Determine the [x, y] coordinate at the center of the cell enclosing the given text.  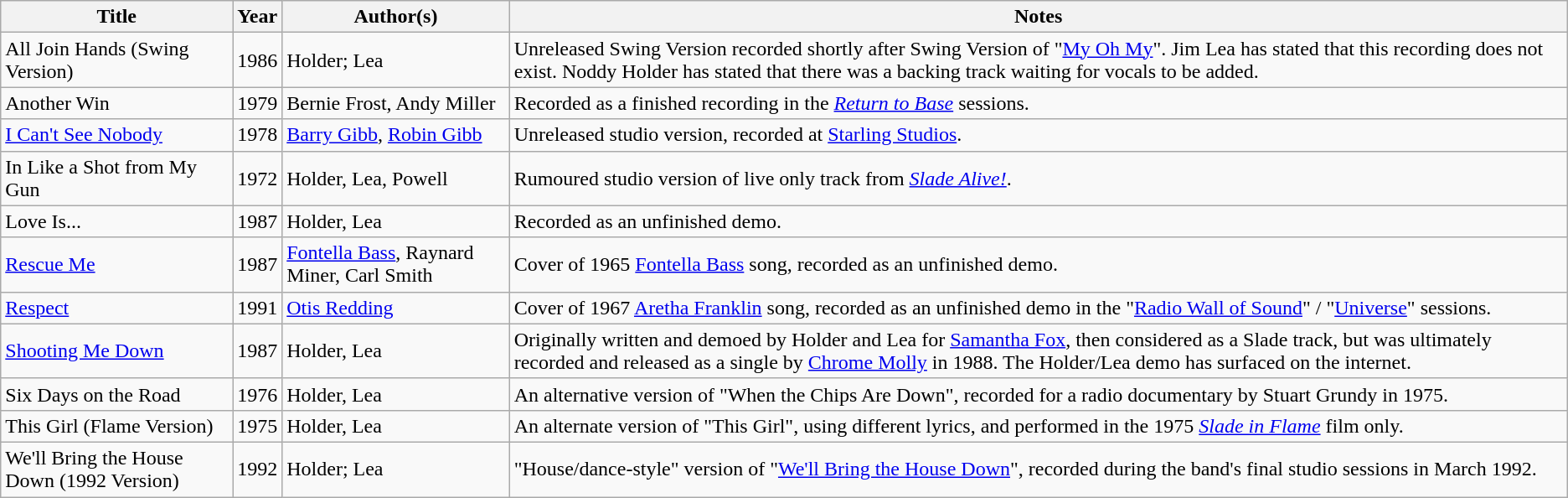
Rumoured studio version of live only track from Slade Alive!. [1039, 178]
Otis Redding [395, 308]
Rescue Me [117, 265]
Notes [1039, 17]
Another Win [117, 103]
Respect [117, 308]
1986 [258, 60]
Fontella Bass, Raynard Miner, Carl Smith [395, 265]
Bernie Frost, Andy Miller [395, 103]
Recorded as a finished recording in the Return to Base sessions. [1039, 103]
"House/dance-style" version of "We'll Bring the House Down", recorded during the band's final studio sessions in March 1992. [1039, 469]
In Like a Shot from My Gun [117, 178]
1992 [258, 469]
Title [117, 17]
1979 [258, 103]
1972 [258, 178]
Shooting Me Down [117, 350]
Recorded as an unfinished demo. [1039, 221]
An alternative version of "When the Chips Are Down", recorded for a radio documentary by Stuart Grundy in 1975. [1039, 394]
This Girl (Flame Version) [117, 426]
Cover of 1967 Aretha Franklin song, recorded as an unfinished demo in the "Radio Wall of Sound" / "Universe" sessions. [1039, 308]
Holder, Lea, Powell [395, 178]
1975 [258, 426]
Unreleased studio version, recorded at Starling Studios. [1039, 135]
An alternate version of "This Girl", using different lyrics, and performed in the 1975 Slade in Flame film only. [1039, 426]
I Can't See Nobody [117, 135]
We'll Bring the House Down (1992 Version) [117, 469]
1976 [258, 394]
Six Days on the Road [117, 394]
Cover of 1965 Fontella Bass song, recorded as an unfinished demo. [1039, 265]
1978 [258, 135]
All Join Hands (Swing Version) [117, 60]
Year [258, 17]
1991 [258, 308]
Love Is... [117, 221]
Barry Gibb, Robin Gibb [395, 135]
Author(s) [395, 17]
